Determine the [X, Y] coordinate at the center of the cell enclosing the given text.  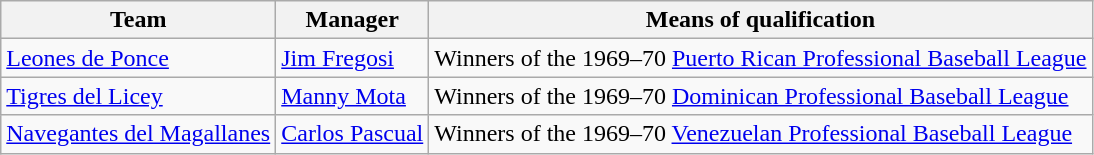
Tigres del Licey [138, 96]
Means of qualification [760, 20]
Winners of the 1969–70 Puerto Rican Professional Baseball League [760, 58]
Winners of the 1969–70 Dominican Professional Baseball League [760, 96]
Team [138, 20]
Manny Mota [352, 96]
Manager [352, 20]
Jim Fregosi [352, 58]
Carlos Pascual [352, 134]
Leones de Ponce [138, 58]
Winners of the 1969–70 Venezuelan Professional Baseball League [760, 134]
Navegantes del Magallanes [138, 134]
